Search for the cell housing the specified text and yield its [X, Y] center coordinate. 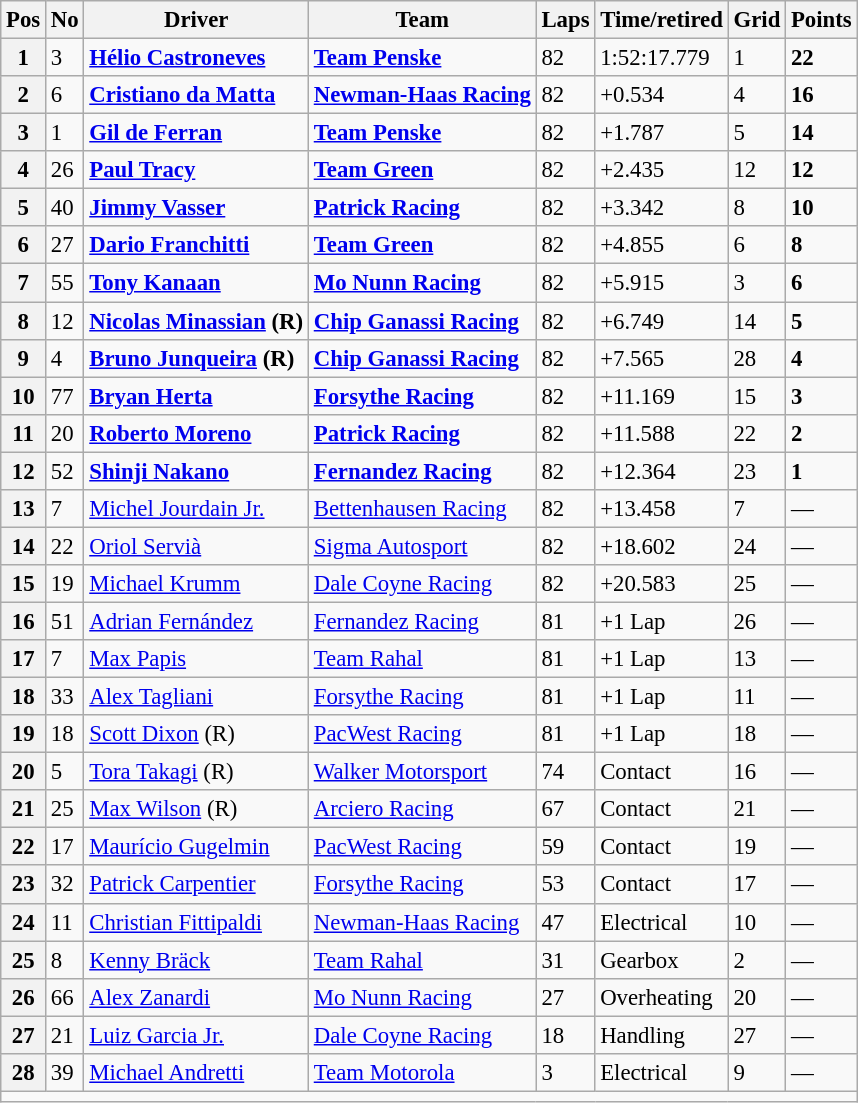
+3.342 [662, 208]
47 [566, 922]
31 [566, 960]
Gearbox [662, 960]
Scott Dixon (R) [196, 734]
Arciero Racing [422, 809]
53 [566, 885]
Alex Tagliani [196, 697]
No [65, 20]
Overheating [662, 997]
52 [65, 471]
+7.565 [662, 358]
Kenny Bräck [196, 960]
Tony Kanaan [196, 283]
32 [65, 885]
39 [65, 1073]
+1.787 [662, 133]
Cristiano da Matta [196, 95]
+18.602 [662, 546]
Team [422, 20]
40 [65, 208]
+12.364 [662, 471]
Roberto Moreno [196, 433]
Grid [756, 20]
Bryan Herta [196, 396]
Paul Tracy [196, 170]
+5.915 [662, 283]
Gil de Ferran [196, 133]
Hélio Castroneves [196, 58]
Shinji Nakano [196, 471]
Michael Andretti [196, 1073]
+20.583 [662, 584]
Luiz Garcia Jr. [196, 1035]
Driver [196, 20]
Nicolas Minassian (R) [196, 321]
+2.435 [662, 170]
Laps [566, 20]
+4.855 [662, 245]
Maurício Gugelmin [196, 847]
59 [566, 847]
1:52:17.779 [662, 58]
Bruno Junqueira (R) [196, 358]
Jimmy Vasser [196, 208]
Michael Krumm [196, 584]
67 [566, 809]
Max Papis [196, 659]
Christian Fittipaldi [196, 922]
Bettenhausen Racing [422, 509]
Walker Motorsport [422, 772]
+11.588 [662, 433]
Points [822, 20]
Tora Takagi (R) [196, 772]
Team Motorola [422, 1073]
51 [65, 621]
+13.458 [662, 509]
Dario Franchitti [196, 245]
77 [65, 396]
+11.169 [662, 396]
+6.749 [662, 321]
+0.534 [662, 95]
74 [566, 772]
Adrian Fernández [196, 621]
Pos [24, 20]
66 [65, 997]
33 [65, 697]
55 [65, 283]
Michel Jourdain Jr. [196, 509]
Patrick Carpentier [196, 885]
Max Wilson (R) [196, 809]
Alex Zanardi [196, 997]
Sigma Autosport [422, 546]
Oriol Servià [196, 546]
Time/retired [662, 20]
Handling [662, 1035]
